From the cell containing the given text, extract its center point as [x, y] coordinate. 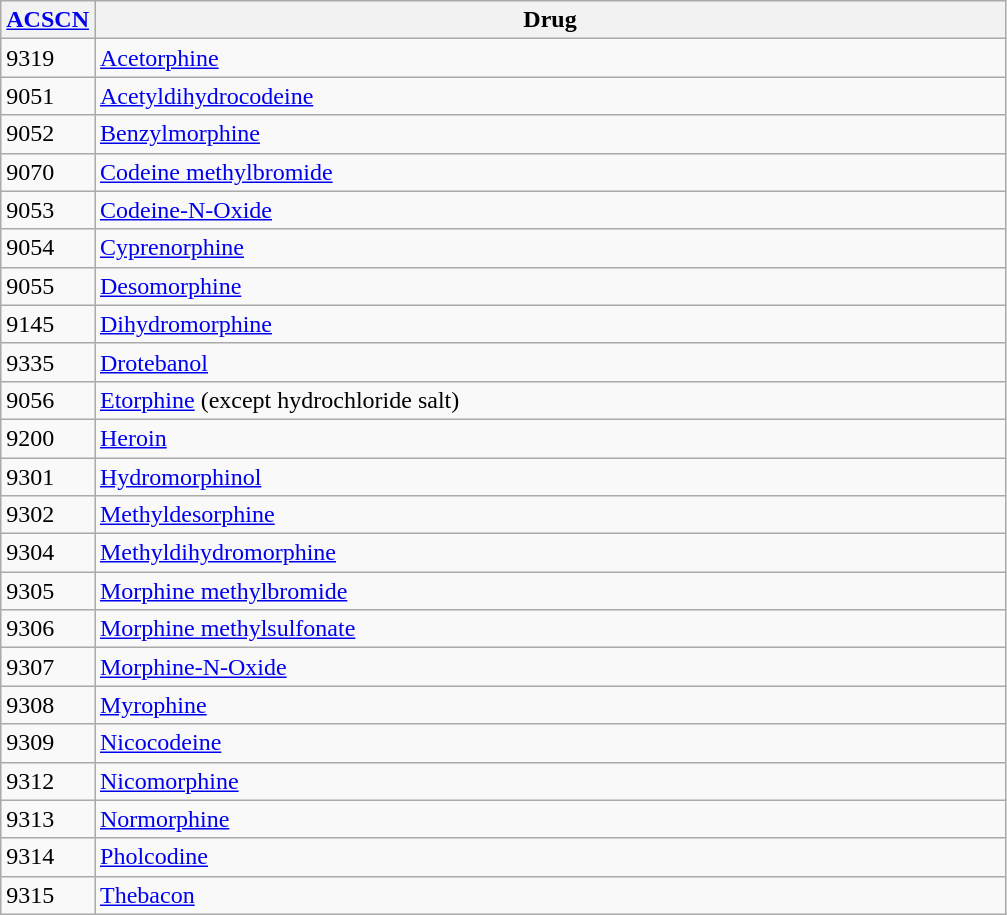
Myrophine [550, 705]
Drotebanol [550, 362]
Normorphine [550, 819]
9200 [48, 438]
Pholcodine [550, 857]
Methyldihydromorphine [550, 553]
9302 [48, 515]
Etorphine (except hydrochloride salt) [550, 400]
ACSCN [48, 20]
9304 [48, 553]
9054 [48, 248]
9306 [48, 629]
9052 [48, 134]
Nicomorphine [550, 781]
9055 [48, 286]
Codeine methylbromide [550, 172]
Dihydromorphine [550, 324]
9053 [48, 210]
Thebacon [550, 895]
Drug [550, 20]
Acetyldihydrocodeine [550, 96]
9056 [48, 400]
9070 [48, 172]
Desomorphine [550, 286]
Hydromorphinol [550, 477]
9313 [48, 819]
Heroin [550, 438]
Nicocodeine [550, 743]
9319 [48, 58]
Benzylmorphine [550, 134]
Morphine methylsulfonate [550, 629]
9305 [48, 591]
9335 [48, 362]
9315 [48, 895]
9051 [48, 96]
Morphine methylbromide [550, 591]
9307 [48, 667]
9301 [48, 477]
9312 [48, 781]
9145 [48, 324]
Cyprenorphine [550, 248]
9309 [48, 743]
Acetorphine [550, 58]
Methyldesorphine [550, 515]
Codeine-N-Oxide [550, 210]
9314 [48, 857]
Morphine-N-Oxide [550, 667]
9308 [48, 705]
